Capture the cell that displays the provided text and extract its (X, Y) central coordinate. 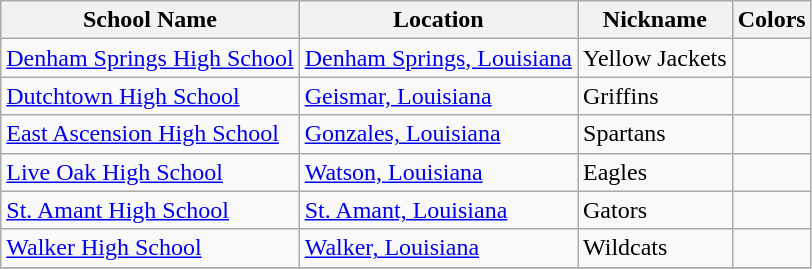
Walker, Louisiana (438, 248)
School Name (150, 20)
St. Amant High School (150, 210)
Colors (772, 20)
East Ascension High School (150, 134)
Wildcats (656, 248)
Denham Springs, Louisiana (438, 58)
Watson, Louisiana (438, 172)
Gonzales, Louisiana (438, 134)
Spartans (656, 134)
Denham Springs High School (150, 58)
Nickname (656, 20)
Live Oak High School (150, 172)
Eagles (656, 172)
Yellow Jackets (656, 58)
Gators (656, 210)
Walker High School (150, 248)
St. Amant, Louisiana (438, 210)
Geismar, Louisiana (438, 96)
Dutchtown High School (150, 96)
Location (438, 20)
Griffins (656, 96)
